Pinpoint the cell where the given text exists, returning its [X, Y] midpoint coordinate. 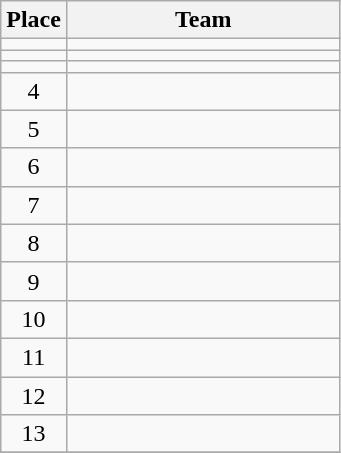
5 [34, 129]
8 [34, 243]
13 [34, 434]
9 [34, 281]
10 [34, 319]
12 [34, 395]
7 [34, 205]
11 [34, 357]
4 [34, 91]
6 [34, 167]
Team [203, 20]
Place [34, 20]
